Detect which cell encompasses the target text, then output its [X, Y] center coordinate. 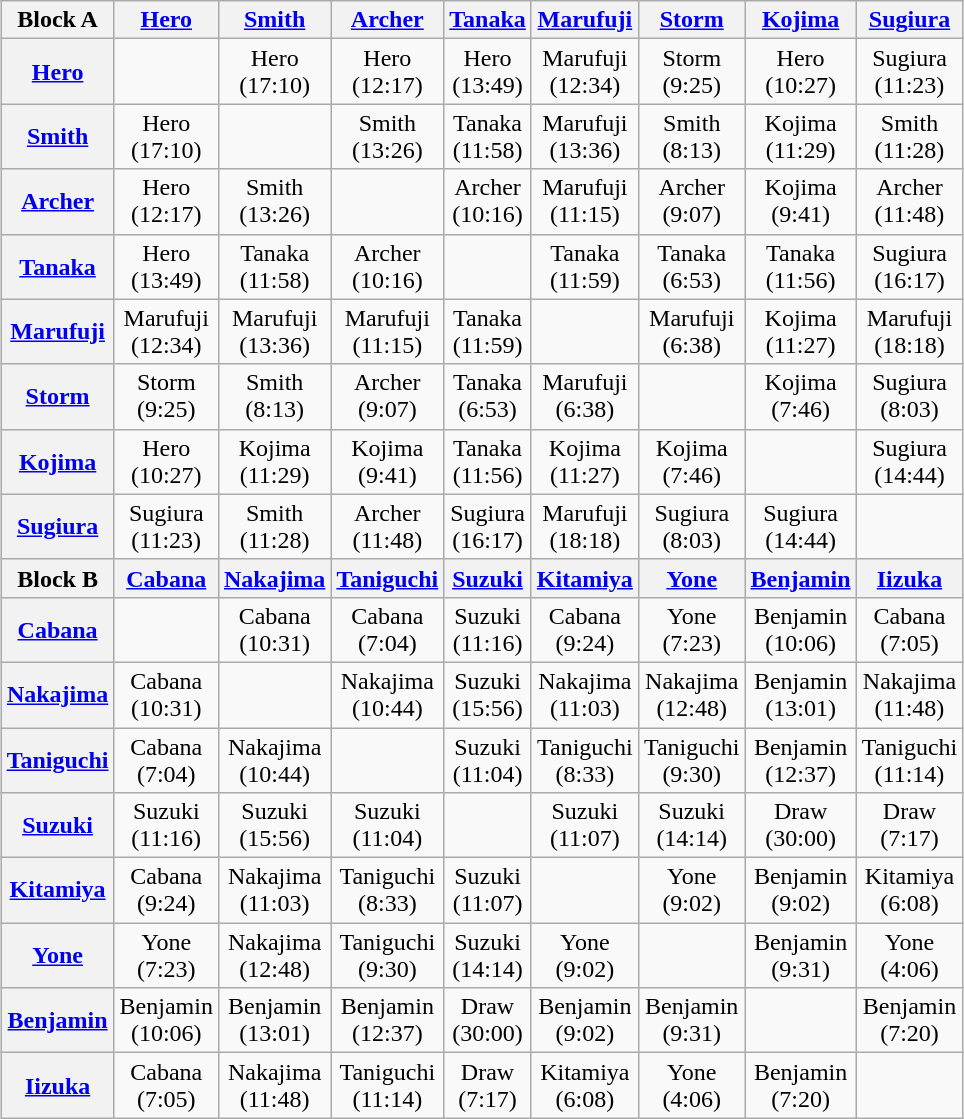
Block B [58, 578]
Block A [58, 20]
